Locate the cell with the specified text and output its (X, Y) center coordinate. 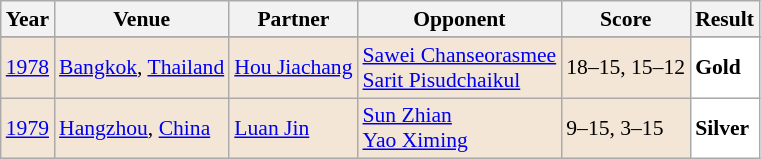
Venue (142, 19)
1978 (28, 68)
18–15, 15–12 (626, 68)
Score (626, 19)
Result (724, 19)
Gold (724, 68)
Year (28, 19)
Sawei Chanseorasmee Sarit Pisudchaikul (459, 68)
Hou Jiachang (293, 68)
Hangzhou, China (142, 128)
Luan Jin (293, 128)
Sun Zhian Yao Ximing (459, 128)
1979 (28, 128)
Bangkok, Thailand (142, 68)
9–15, 3–15 (626, 128)
Partner (293, 19)
Silver (724, 128)
Opponent (459, 19)
